Output the (x, y) coordinate of the center of the cell containing the given text.  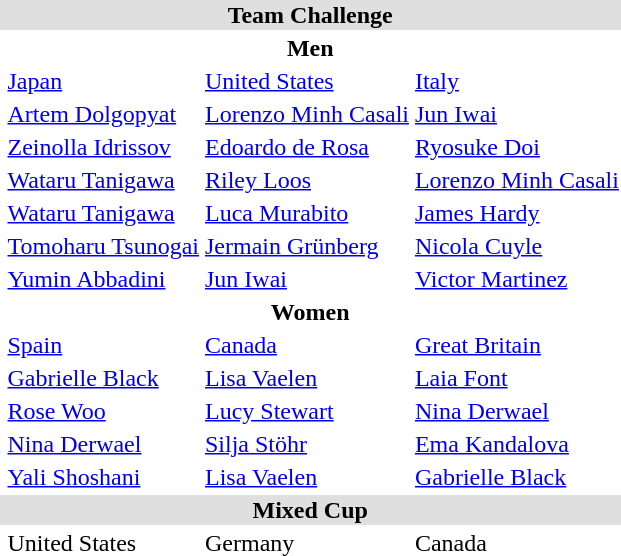
Jermain Grünberg (308, 246)
Spain (104, 345)
Tomoharu Tsunogai (104, 246)
James Hardy (516, 213)
Great Britain (516, 345)
Rose Woo (104, 411)
Ryosuke Doi (516, 147)
Silja Stöhr (308, 444)
Artem Dolgopyat (104, 114)
Men (310, 48)
Zeinolla Idrissov (104, 147)
United States (308, 81)
Nicola Cuyle (516, 246)
Women (310, 312)
Lucy Stewart (308, 411)
Laia Font (516, 378)
Italy (516, 81)
Team Challenge (310, 15)
Victor Martinez (516, 279)
Luca Murabito (308, 213)
Ema Kandalova (516, 444)
Yali Shoshani (104, 477)
Yumin Abbadini (104, 279)
Riley Loos (308, 180)
Japan (104, 81)
Edoardo de Rosa (308, 147)
Mixed Cup (310, 510)
Canada (308, 345)
